Provide the [x, y] coordinate of the cell's center where the given text is located.  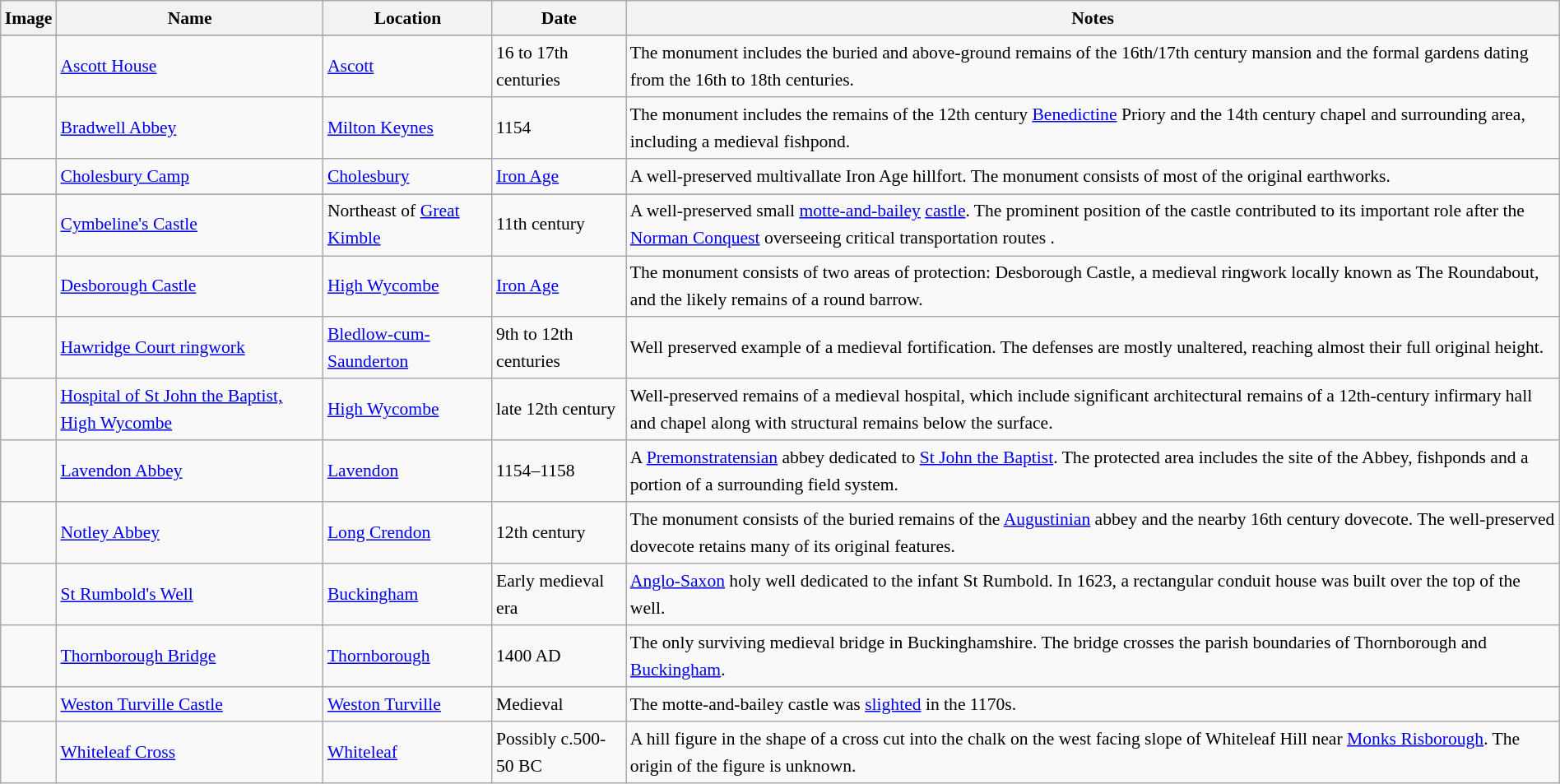
Bledlow-cum-Saunderton [408, 349]
12th century [559, 533]
Whiteleaf [408, 754]
Notes [1093, 18]
16 to 17th centuries [559, 67]
Thornborough [408, 656]
Bradwell Abbey [189, 128]
1154–1158 [559, 472]
Weston Turville [408, 704]
Desborough Castle [189, 286]
Lavendon [408, 472]
St Rumbold's Well [189, 594]
Image [29, 18]
Ascott House [189, 67]
Medieval [559, 704]
Milton Keynes [408, 128]
Thornborough Bridge [189, 656]
The only surviving medieval bridge in Buckinghamshire. The bridge crosses the parish boundaries of Thornborough and Buckingham. [1093, 656]
Hawridge Court ringwork [189, 349]
Cymbeline's Castle [189, 225]
Weston Turville Castle [189, 704]
Anglo-Saxon holy well dedicated to the infant St Rumbold. In 1623, a rectangular conduit house was built over the top of the well. [1093, 594]
Cholesbury Camp [189, 176]
The motte-and-bailey castle was slighted in the 1170s. [1093, 704]
Long Crendon [408, 533]
Ascott [408, 67]
Cholesbury [408, 176]
9th to 12th centuries [559, 349]
Well preserved example of a medieval fortification. The defenses are mostly unaltered, reaching almost their full original height. [1093, 349]
Name [189, 18]
Lavendon Abbey [189, 472]
Buckingham [408, 594]
1154 [559, 128]
1400 AD [559, 656]
Date [559, 18]
A well-preserved multivallate Iron Age hillfort. The monument consists of most of the original earthworks. [1093, 176]
Notley Abbey [189, 533]
Early medieval era [559, 594]
Location [408, 18]
Possibly c.500-50 BC [559, 754]
11th century [559, 225]
Northeast of Great Kimble [408, 225]
Whiteleaf Cross [189, 754]
Hospital of St John the Baptist, High Wycombe [189, 410]
late 12th century [559, 410]
